Search for the cell housing the specified text and yield its [x, y] center coordinate. 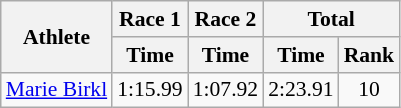
10 [370, 90]
Race 1 [150, 19]
Marie Birkl [56, 90]
Rank [370, 55]
2:23.91 [300, 90]
1:15.99 [150, 90]
Athlete [56, 36]
Total [331, 19]
1:07.92 [226, 90]
Race 2 [226, 19]
